Detect which cell encompasses the target text, then output its [x, y] center coordinate. 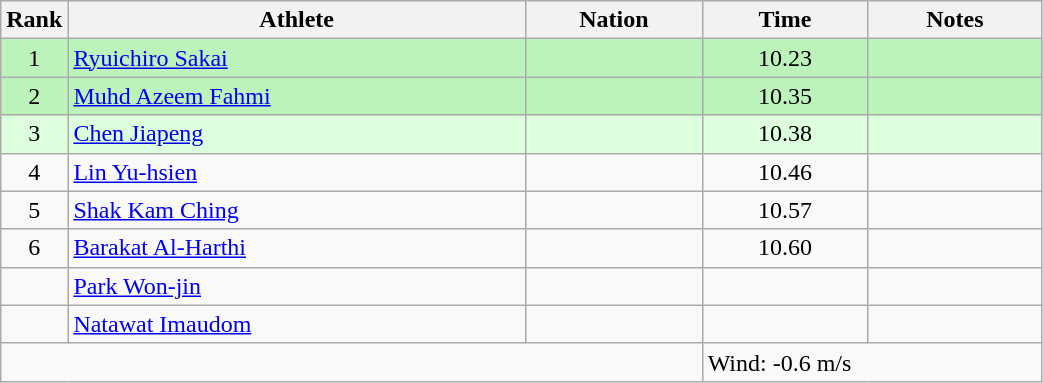
10.46 [785, 172]
Shak Kam Ching [297, 210]
Notes [955, 20]
Rank [34, 20]
5 [34, 210]
10.57 [785, 210]
1 [34, 58]
10.38 [785, 134]
Nation [614, 20]
Wind: -0.6 m/s [872, 362]
10.23 [785, 58]
Natawat Imaudom [297, 324]
Barakat Al-Harthi [297, 248]
Muhd Azeem Fahmi [297, 96]
10.60 [785, 248]
10.35 [785, 96]
Ryuichiro Sakai [297, 58]
3 [34, 134]
Park Won-jin [297, 286]
4 [34, 172]
6 [34, 248]
Lin Yu-hsien [297, 172]
2 [34, 96]
Time [785, 20]
Athlete [297, 20]
Chen Jiapeng [297, 134]
